From the cell containing the given text, extract its center point as (X, Y) coordinate. 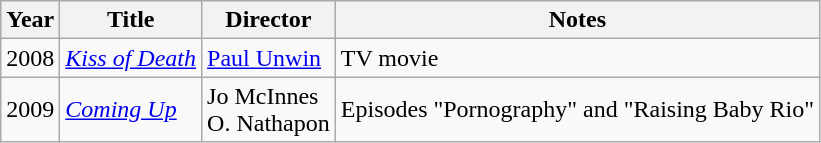
Director (269, 20)
Jo McInnesO. Nathapon (269, 110)
Notes (577, 20)
2009 (30, 110)
Year (30, 20)
Title (131, 20)
Paul Unwin (269, 58)
TV movie (577, 58)
Coming Up (131, 110)
2008 (30, 58)
Kiss of Death (131, 58)
Episodes "Pornography" and "Raising Baby Rio" (577, 110)
